Identify which cell holds the provided text, then report its [X, Y] central coordinate. 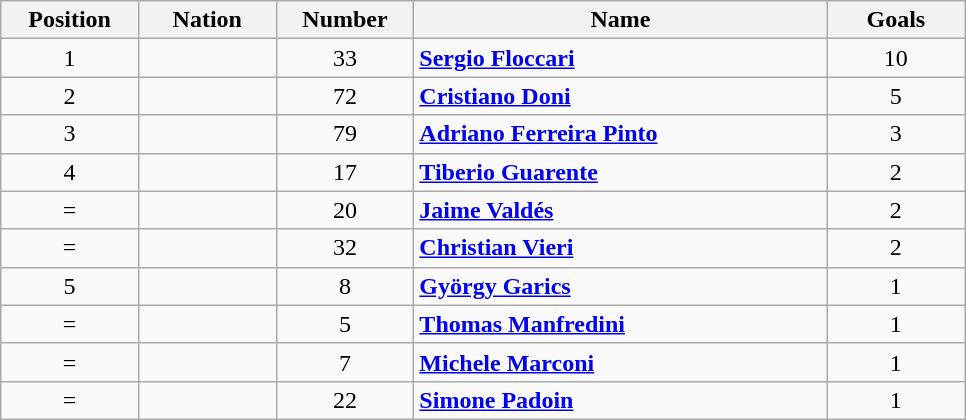
Sergio Floccari [620, 58]
Name [620, 20]
Cristiano Doni [620, 96]
Number [345, 20]
György Garics [620, 286]
Christian Vieri [620, 248]
7 [345, 362]
17 [345, 172]
Adriano Ferreira Pinto [620, 134]
Position [70, 20]
10 [896, 58]
Tiberio Guarente [620, 172]
Nation [207, 20]
32 [345, 248]
22 [345, 400]
8 [345, 286]
4 [70, 172]
20 [345, 210]
Thomas Manfredini [620, 324]
79 [345, 134]
Simone Padoin [620, 400]
Jaime Valdés [620, 210]
Michele Marconi [620, 362]
72 [345, 96]
Goals [896, 20]
33 [345, 58]
